Pinpoint the cell where the given text exists, returning its [X, Y] midpoint coordinate. 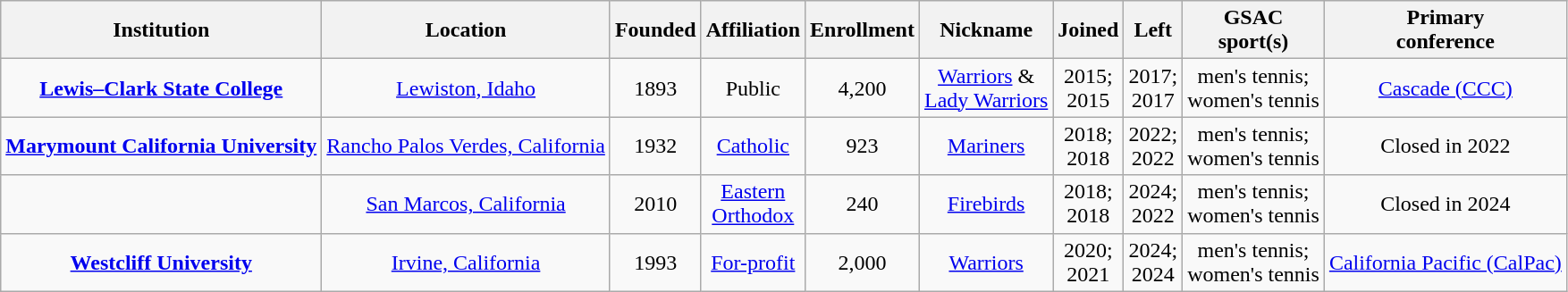
Cascade (CCC) [1445, 88]
2017;2017 [1153, 88]
Westcliff University [161, 263]
Nickname [985, 30]
Enrollment [863, 30]
2020;2021 [1089, 263]
1932 [655, 146]
Founded [655, 30]
2024;2024 [1153, 263]
Marymount California University [161, 146]
Affiliation [753, 30]
1993 [655, 263]
Irvine, California [467, 263]
California Pacific (CalPac) [1445, 263]
San Marcos, California [467, 204]
Catholic [753, 146]
Firebirds [985, 204]
Institution [161, 30]
For-profit [753, 263]
Location [467, 30]
Lewiston, Idaho [467, 88]
4,200 [863, 88]
2,000 [863, 263]
Public [753, 88]
240 [863, 204]
Joined [1089, 30]
Rancho Palos Verdes, California [467, 146]
Mariners [985, 146]
Warriors &Lady Warriors [985, 88]
GSACsport(s) [1253, 30]
923 [863, 146]
Warriors [985, 263]
2022;2022 [1153, 146]
Lewis–Clark State College [161, 88]
2010 [655, 204]
Primaryconference [1445, 30]
2015;2015 [1089, 88]
Closed in 2024 [1445, 204]
EasternOrthodox [753, 204]
2024;2022 [1153, 204]
Closed in 2022 [1445, 146]
Left [1153, 30]
1893 [655, 88]
